Locate the cell with the specified text and output its [x, y] center coordinate. 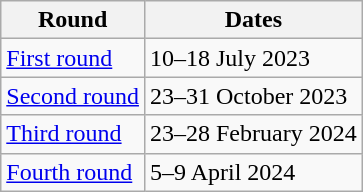
23–31 October 2023 [253, 96]
10–18 July 2023 [253, 58]
Dates [253, 20]
Third round [73, 134]
Fourth round [73, 172]
23–28 February 2024 [253, 134]
5–9 April 2024 [253, 172]
First round [73, 58]
Second round [73, 96]
Round [73, 20]
